Determine the (X, Y) coordinate at the center of the cell enclosing the given text.  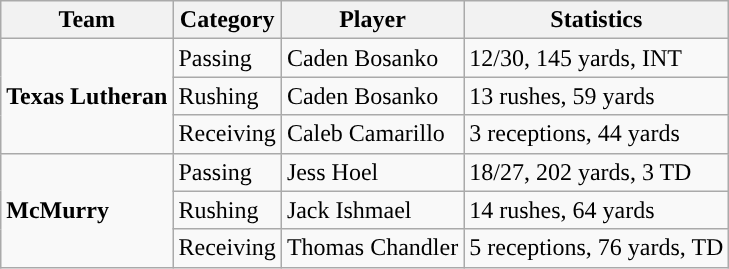
McMurry (87, 210)
Jess Hoel (372, 172)
Statistics (596, 20)
5 receptions, 76 yards, TD (596, 248)
Caleb Camarillo (372, 134)
3 receptions, 44 yards (596, 134)
18/27, 202 yards, 3 TD (596, 172)
Player (372, 20)
Category (227, 20)
12/30, 145 yards, INT (596, 58)
Thomas Chandler (372, 248)
13 rushes, 59 yards (596, 96)
Team (87, 20)
Texas Lutheran (87, 96)
14 rushes, 64 yards (596, 210)
Jack Ishmael (372, 210)
